Pinpoint the cell where the given text exists, returning its (x, y) midpoint coordinate. 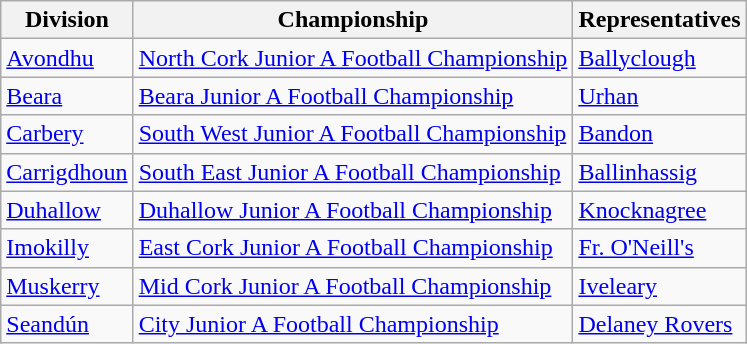
Urhan (660, 96)
Ballyclough (660, 58)
South West Junior A Football Championship (353, 134)
South East Junior A Football Championship (353, 172)
Ballinhassig (660, 172)
East Cork Junior A Football Championship (353, 248)
Imokilly (67, 248)
Beara (67, 96)
Carbery (67, 134)
Delaney Rovers (660, 324)
Avondhu (67, 58)
Muskerry (67, 286)
Duhallow (67, 210)
Bandon (660, 134)
Beara Junior A Football Championship (353, 96)
Duhallow Junior A Football Championship (353, 210)
City Junior A Football Championship (353, 324)
Fr. O'Neill's (660, 248)
North Cork Junior A Football Championship (353, 58)
Championship (353, 20)
Representatives (660, 20)
Iveleary (660, 286)
Seandún (67, 324)
Mid Cork Junior A Football Championship (353, 286)
Division (67, 20)
Knocknagree (660, 210)
Carrigdhoun (67, 172)
